Output the (x, y) coordinate of the center of the cell containing the given text.  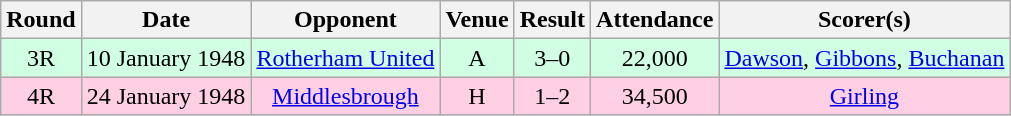
Scorer(s) (864, 20)
Opponent (346, 20)
Round (41, 20)
Middlesbrough (346, 96)
3–0 (552, 58)
4R (41, 96)
24 January 1948 (166, 96)
34,500 (655, 96)
Rotherham United (346, 58)
10 January 1948 (166, 58)
Venue (477, 20)
Result (552, 20)
Attendance (655, 20)
A (477, 58)
Dawson, Gibbons, Buchanan (864, 58)
H (477, 96)
1–2 (552, 96)
22,000 (655, 58)
3R (41, 58)
Date (166, 20)
Girling (864, 96)
